Extract the (x, y) coordinate from the center of the cell holding the provided text.  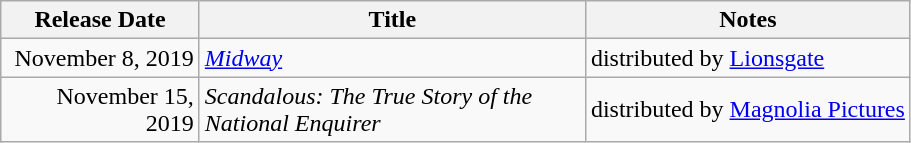
Title (392, 20)
November 15, 2019 (100, 110)
Scandalous: The True Story of the National Enquirer (392, 110)
Notes (748, 20)
November 8, 2019 (100, 58)
Release Date (100, 20)
distributed by Lionsgate (748, 58)
distributed by Magnolia Pictures (748, 110)
Midway (392, 58)
